Scan for the cell matching the given text and deliver its (x, y) coordinate at center. 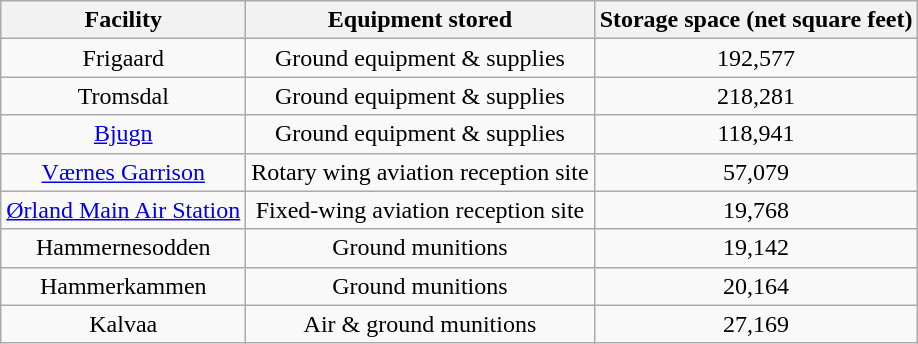
27,169 (756, 324)
19,768 (756, 210)
57,079 (756, 172)
19,142 (756, 248)
Tromsdal (124, 96)
Facility (124, 20)
218,281 (756, 96)
Storage space (net square feet) (756, 20)
192,577 (756, 58)
Fixed-wing aviation reception site (420, 210)
Kalvaa (124, 324)
118,941 (756, 134)
Bjugn (124, 134)
Equipment stored (420, 20)
Værnes Garrison (124, 172)
Ørland Main Air Station (124, 210)
Air & ground munitions (420, 324)
Rotary wing aviation reception site (420, 172)
Hammerkammen (124, 286)
Frigaard (124, 58)
Hammernesodden (124, 248)
20,164 (756, 286)
